Identify which cell holds the provided text, then report its [x, y] central coordinate. 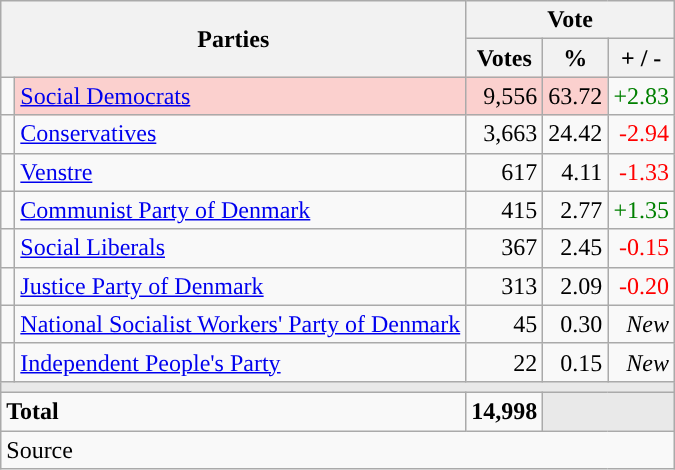
415 [504, 210]
Votes [504, 58]
-0.20 [642, 286]
+ / - [642, 58]
Social Liberals [240, 248]
0.30 [576, 324]
Parties [234, 39]
313 [504, 286]
2.09 [576, 286]
Total [234, 411]
45 [504, 324]
63.72 [576, 96]
3,663 [504, 134]
22 [504, 362]
Venstre [240, 172]
9,556 [504, 96]
Social Democrats [240, 96]
0.15 [576, 362]
National Socialist Workers' Party of Denmark [240, 324]
24.42 [576, 134]
367 [504, 248]
-1.33 [642, 172]
4.11 [576, 172]
Independent People's Party [240, 362]
14,998 [504, 411]
+1.35 [642, 210]
2.77 [576, 210]
2.45 [576, 248]
-2.94 [642, 134]
Vote [570, 20]
+2.83 [642, 96]
Source [338, 449]
Justice Party of Denmark [240, 286]
Conservatives [240, 134]
617 [504, 172]
-0.15 [642, 248]
% [576, 58]
Communist Party of Denmark [240, 210]
